Determine the (x, y) coordinate at the center of the cell enclosing the given text.  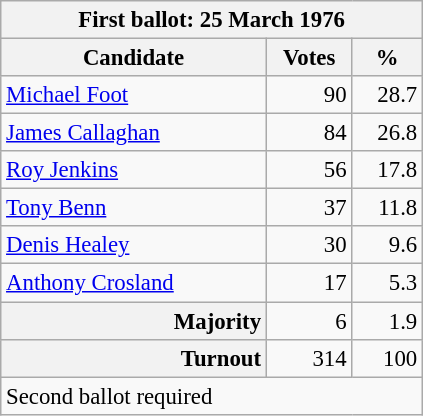
Turnout (134, 358)
11.8 (388, 208)
30 (309, 245)
Tony Benn (134, 208)
37 (309, 208)
Anthony Crosland (134, 283)
84 (309, 133)
% (388, 58)
First ballot: 25 March 1976 (212, 20)
Majority (134, 321)
56 (309, 170)
17 (309, 283)
90 (309, 95)
1.9 (388, 321)
Michael Foot (134, 95)
James Callaghan (134, 133)
26.8 (388, 133)
17.8 (388, 170)
Roy Jenkins (134, 170)
100 (388, 358)
9.6 (388, 245)
Votes (309, 58)
5.3 (388, 283)
Candidate (134, 58)
Denis Healey (134, 245)
314 (309, 358)
28.7 (388, 95)
6 (309, 321)
Second ballot required (212, 396)
